Determine the [X, Y] coordinate at the center of the cell enclosing the given text.  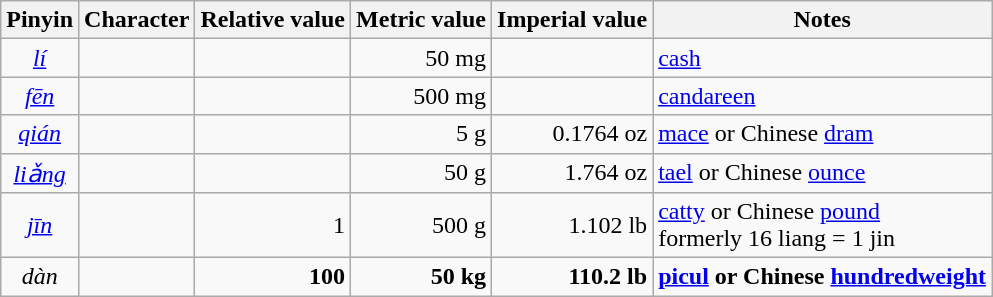
catty or Chinese pound formerly 16 liang = 1 jin [822, 226]
1.102 lb [572, 226]
50 kg [422, 277]
500 g [422, 226]
picul or Chinese hundredweight [822, 277]
1.764 oz [572, 173]
0.1764 oz [572, 134]
lí [40, 58]
110.2 lb [572, 277]
50 mg [422, 58]
liǎng [40, 173]
Notes [822, 20]
cash [822, 58]
Character [137, 20]
1 [273, 226]
qián [40, 134]
5 g [422, 134]
mace or Chinese dram [822, 134]
Imperial value [572, 20]
Pinyin [40, 20]
100 [273, 277]
50 g [422, 173]
candareen [822, 96]
Relative value [273, 20]
tael or Chinese ounce [822, 173]
Metric value [422, 20]
jīn [40, 226]
dàn [40, 277]
500 mg [422, 96]
fēn [40, 96]
